Provide the (x, y) coordinate of the cell's center where the given text is located.  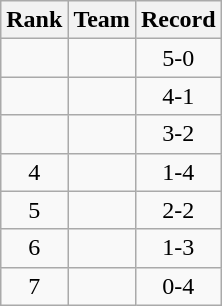
2-2 (178, 210)
4-1 (178, 96)
Team (102, 20)
0-4 (178, 286)
1-3 (178, 248)
6 (34, 248)
5 (34, 210)
Record (178, 20)
1-4 (178, 172)
3-2 (178, 134)
4 (34, 172)
5-0 (178, 58)
Rank (34, 20)
7 (34, 286)
